Return the [x, y] coordinate for the center point of the cell that contains the specified text.  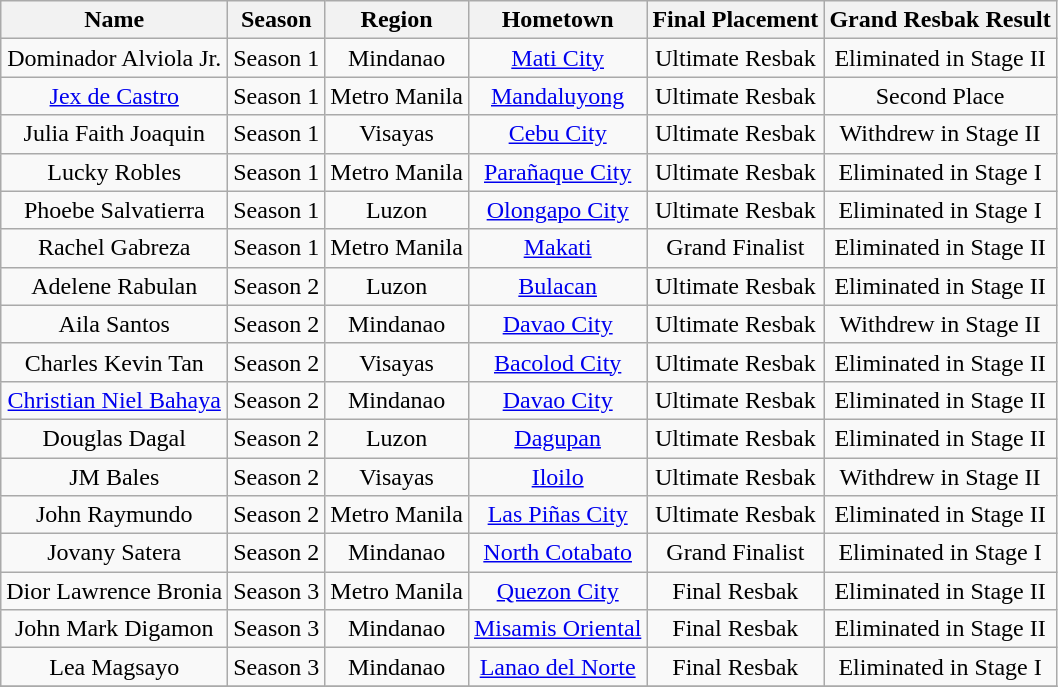
Las Piñas City [557, 515]
Bacolod City [557, 362]
Makati [557, 248]
Jex de Castro [114, 96]
Dior Lawrence Bronia [114, 591]
Region [397, 20]
Mati City [557, 58]
Aila Santos [114, 324]
Christian Niel Bahaya [114, 400]
North Cotabato [557, 553]
Douglas Dagal [114, 438]
Adelene Rabulan [114, 286]
Cebu City [557, 134]
John Mark Digamon [114, 629]
Hometown [557, 20]
Phoebe Salvatierra [114, 210]
Lea Magsayo [114, 667]
Season [276, 20]
Dagupan [557, 438]
John Raymundo [114, 515]
Mandaluyong [557, 96]
Jovany Satera [114, 553]
Final Placement [736, 20]
Second Place [940, 96]
Lanao del Norte [557, 667]
Olongapo City [557, 210]
Rachel Gabreza [114, 248]
Name [114, 20]
Julia Faith Joaquin [114, 134]
Quezon City [557, 591]
Dominador Alviola Jr. [114, 58]
Parañaque City [557, 172]
Bulacan [557, 286]
Charles Kevin Tan [114, 362]
Grand Resbak Result [940, 20]
Iloilo [557, 477]
JM Bales [114, 477]
Misamis Oriental [557, 629]
Lucky Robles [114, 172]
